Pinpoint the cell where the given text exists, returning its (X, Y) midpoint coordinate. 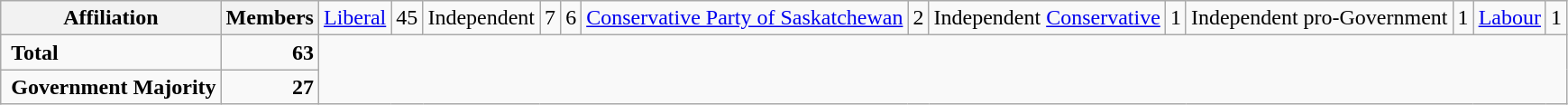
Independent Conservative (1047, 18)
2 (918, 18)
Conservative Party of Saskatchewan (745, 18)
Liberal (354, 18)
Independent (481, 18)
Total (111, 52)
6 (572, 18)
Government Majority (111, 87)
Labour (1509, 18)
Independent pro-Government (1319, 18)
7 (550, 18)
27 (270, 87)
63 (270, 52)
Affiliation (111, 18)
Members (270, 18)
45 (408, 18)
